From the cell containing the given text, extract its center point as [x, y] coordinate. 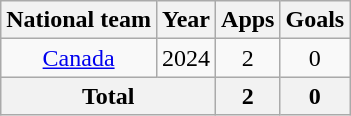
2024 [186, 58]
Total [108, 96]
National team [79, 20]
Year [186, 20]
Apps [248, 20]
Canada [79, 58]
Goals [315, 20]
